Output the (x, y) coordinate of the center of the cell containing the given text.  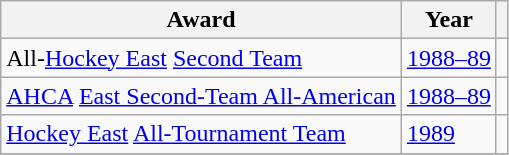
All-Hockey East Second Team (202, 58)
Hockey East All-Tournament Team (202, 134)
Year (448, 20)
1989 (448, 134)
AHCA East Second-Team All-American (202, 96)
Award (202, 20)
